Determine the (X, Y) coordinate at the center of the cell enclosing the given text.  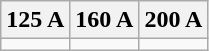
125 A (36, 20)
200 A (174, 20)
160 A (104, 20)
